Scan for the cell matching the given text and deliver its [X, Y] coordinate at center. 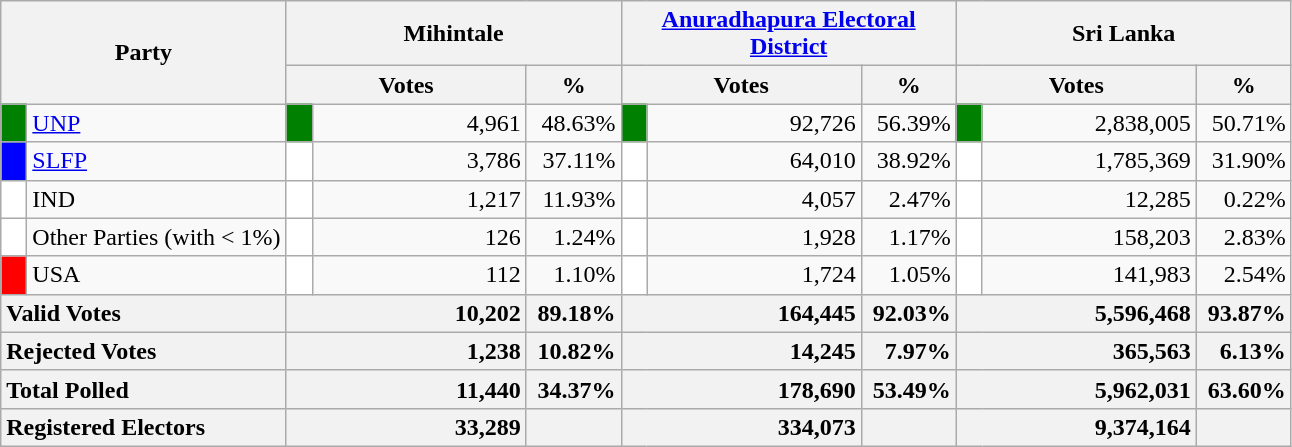
2.47% [908, 199]
1,724 [754, 275]
2.83% [1244, 237]
2,838,005 [1089, 123]
56.39% [908, 123]
11,440 [406, 389]
126 [419, 237]
164,445 [741, 313]
1,238 [406, 351]
Mihintale [454, 34]
63.60% [1244, 389]
USA [156, 275]
10,202 [406, 313]
38.92% [908, 161]
1.05% [908, 275]
92,726 [754, 123]
6.13% [1244, 351]
2.54% [1244, 275]
1.17% [908, 237]
53.49% [908, 389]
50.71% [1244, 123]
1,785,369 [1089, 161]
178,690 [741, 389]
365,563 [1076, 351]
37.11% [574, 161]
Other Parties (with < 1%) [156, 237]
1.10% [574, 275]
SLFP [156, 161]
IND [156, 199]
4,961 [419, 123]
Sri Lanka [1124, 34]
33,289 [406, 427]
Party [144, 52]
141,983 [1089, 275]
UNP [156, 123]
7.97% [908, 351]
Rejected Votes [144, 351]
Anuradhapura Electoral District [788, 34]
Total Polled [144, 389]
1.24% [574, 237]
Registered Electors [144, 427]
14,245 [741, 351]
31.90% [1244, 161]
9,374,164 [1076, 427]
5,596,468 [1076, 313]
12,285 [1089, 199]
0.22% [1244, 199]
334,073 [741, 427]
93.87% [1244, 313]
158,203 [1089, 237]
5,962,031 [1076, 389]
11.93% [574, 199]
34.37% [574, 389]
3,786 [419, 161]
4,057 [754, 199]
1,928 [754, 237]
Valid Votes [144, 313]
48.63% [574, 123]
10.82% [574, 351]
1,217 [419, 199]
112 [419, 275]
64,010 [754, 161]
89.18% [574, 313]
92.03% [908, 313]
